Pinpoint the cell where the given text exists, returning its (x, y) midpoint coordinate. 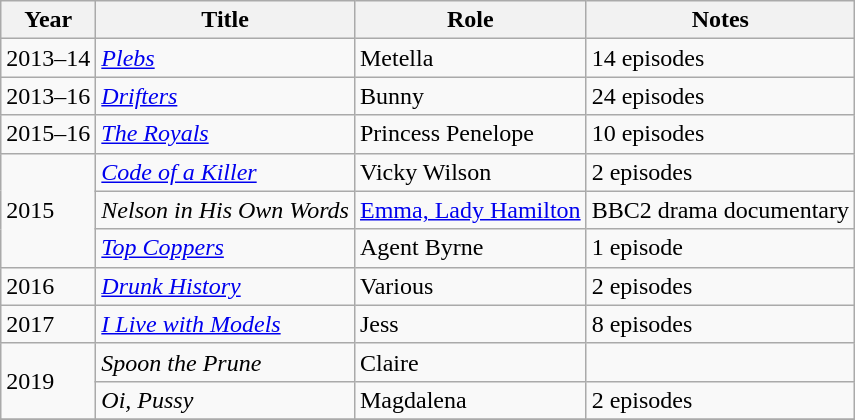
Metella (470, 58)
Drunk History (226, 286)
2013–14 (48, 58)
Bunny (470, 96)
Plebs (226, 58)
2017 (48, 324)
14 episodes (720, 58)
10 episodes (720, 134)
2019 (48, 381)
Magdalena (470, 400)
BBC2 drama documentary (720, 210)
Nelson in His Own Words (226, 210)
Title (226, 20)
Princess Penelope (470, 134)
Top Coppers (226, 248)
Various (470, 286)
Role (470, 20)
Emma, Lady Hamilton (470, 210)
8 episodes (720, 324)
Oi, Pussy (226, 400)
Spoon the Prune (226, 362)
2015 (48, 210)
2013–16 (48, 96)
The Royals (226, 134)
1 episode (720, 248)
Claire (470, 362)
Vicky Wilson (470, 172)
Drifters (226, 96)
2016 (48, 286)
Notes (720, 20)
24 episodes (720, 96)
Year (48, 20)
Jess (470, 324)
I Live with Models (226, 324)
2015–16 (48, 134)
Code of a Killer (226, 172)
Agent Byrne (470, 248)
